Locate the cell with the specified text and output its (X, Y) center coordinate. 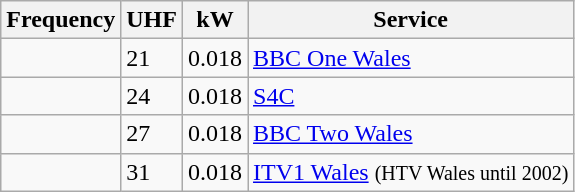
BBC Two Wales (411, 134)
S4C (411, 96)
31 (152, 172)
Frequency (61, 20)
24 (152, 96)
kW (214, 20)
BBC One Wales (411, 58)
21 (152, 58)
27 (152, 134)
UHF (152, 20)
ITV1 Wales (HTV Wales until 2002) (411, 172)
Service (411, 20)
